Detect which cell encompasses the target text, then output its (x, y) center coordinate. 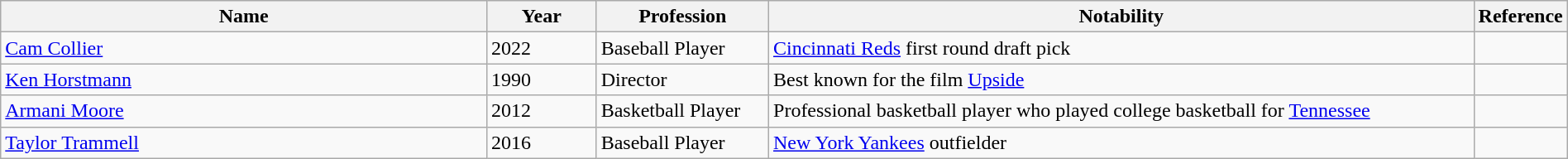
Reference (1520, 17)
Notability (1121, 17)
New York Yankees outfielder (1121, 142)
Cincinnati Reds first round draft pick (1121, 48)
Name (244, 17)
Taylor Trammell (244, 142)
Ken Horstmann (244, 79)
Year (543, 17)
Armani Moore (244, 111)
Profession (682, 17)
2012 (543, 111)
2016 (543, 142)
Professional basketball player who played college basketball for Tennessee (1121, 111)
2022 (543, 48)
Basketball Player (682, 111)
Director (682, 79)
1990 (543, 79)
Cam Collier (244, 48)
Best known for the film Upside (1121, 79)
